Pinpoint the cell where the given text exists, returning its (x, y) midpoint coordinate. 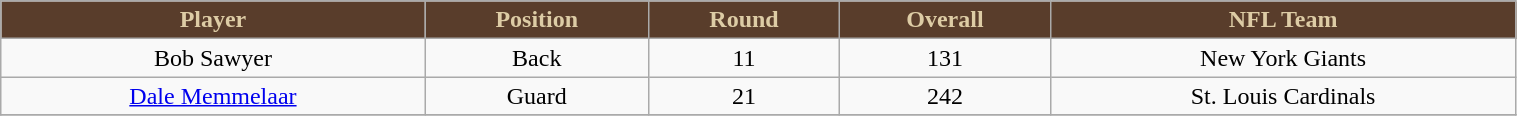
Guard (536, 96)
242 (945, 96)
Back (536, 58)
Position (536, 20)
Player (213, 20)
New York Giants (1283, 58)
131 (945, 58)
NFL Team (1283, 20)
Dale Memmelaar (213, 96)
Overall (945, 20)
St. Louis Cardinals (1283, 96)
Round (744, 20)
Bob Sawyer (213, 58)
11 (744, 58)
21 (744, 96)
